Output the (x, y) coordinate of the center of the cell containing the given text.  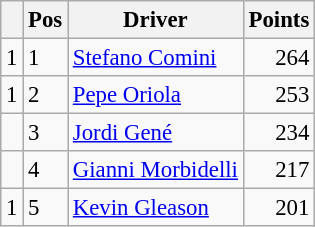
Pos (46, 20)
Driver (156, 20)
3 (46, 133)
Jordi Gené (156, 133)
Kevin Gleason (156, 208)
234 (278, 133)
253 (278, 95)
217 (278, 170)
4 (46, 170)
Stefano Comini (156, 58)
264 (278, 58)
5 (46, 208)
Pepe Oriola (156, 95)
2 (46, 95)
Gianni Morbidelli (156, 170)
201 (278, 208)
Points (278, 20)
